Find where the given text appears and provide that cell's center as (x, y) coordinate. 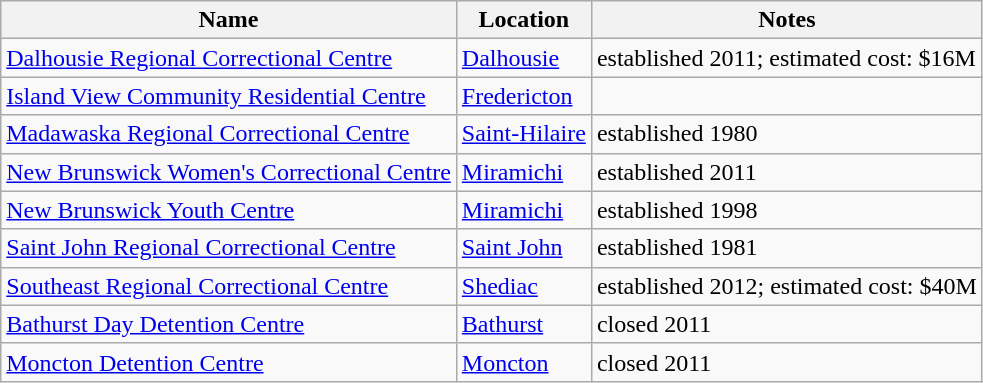
Island View Community Residential Centre (229, 96)
Dalhousie (524, 58)
established 2011; estimated cost: $16M (786, 58)
established 2012; estimated cost: $40M (786, 286)
Southeast Regional Correctional Centre (229, 286)
Moncton Detention Centre (229, 362)
Location (524, 20)
Madawaska Regional Correctional Centre (229, 134)
New Brunswick Youth Centre (229, 210)
Saint John Regional Correctional Centre (229, 248)
Name (229, 20)
Saint-Hilaire (524, 134)
Moncton (524, 362)
Notes (786, 20)
established 1998 (786, 210)
New Brunswick Women's Correctional Centre (229, 172)
Saint John (524, 248)
Dalhousie Regional Correctional Centre (229, 58)
established 1980 (786, 134)
Bathurst (524, 324)
established 1981 (786, 248)
Shediac (524, 286)
Bathurst Day Detention Centre (229, 324)
established 2011 (786, 172)
Fredericton (524, 96)
